Pinpoint the cell where the given text exists, returning its [x, y] midpoint coordinate. 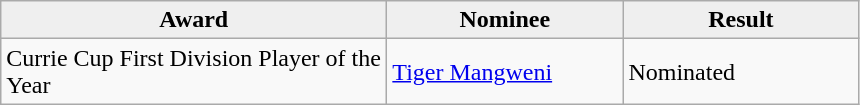
Nominee [505, 20]
Award [194, 20]
Nominated [741, 72]
Tiger Mangweni [505, 72]
Result [741, 20]
Currie Cup First Division Player of the Year [194, 72]
